Output the [X, Y] coordinate of the center of the cell containing the given text.  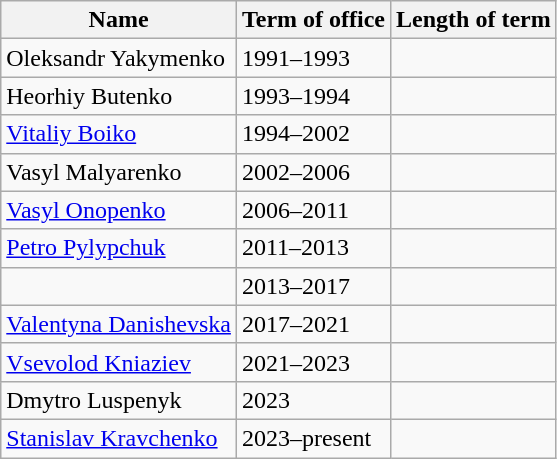
2011–2013 [313, 248]
2021–2023 [313, 362]
1991–1993 [313, 58]
1994–2002 [313, 134]
2023 [313, 400]
Oleksandr Yakymenko [119, 58]
2023–present [313, 438]
Petro Pylypchuk [119, 248]
Stanislav Kravchenko [119, 438]
2006–2011 [313, 210]
2017–2021 [313, 324]
Length of term [474, 20]
1993–1994 [313, 96]
Name [119, 20]
Dmytro Luspenyk [119, 400]
Vasyl Malyarenko [119, 172]
Valentyna Danishevska [119, 324]
2013–2017 [313, 286]
Vitaliy Boiko [119, 134]
Heorhiy Butenko [119, 96]
Term of office [313, 20]
Vasyl Onopenko [119, 210]
2002–2006 [313, 172]
Vsevolod Kniaziev [119, 362]
